Locate the cell with the specified text and output its [X, Y] center coordinate. 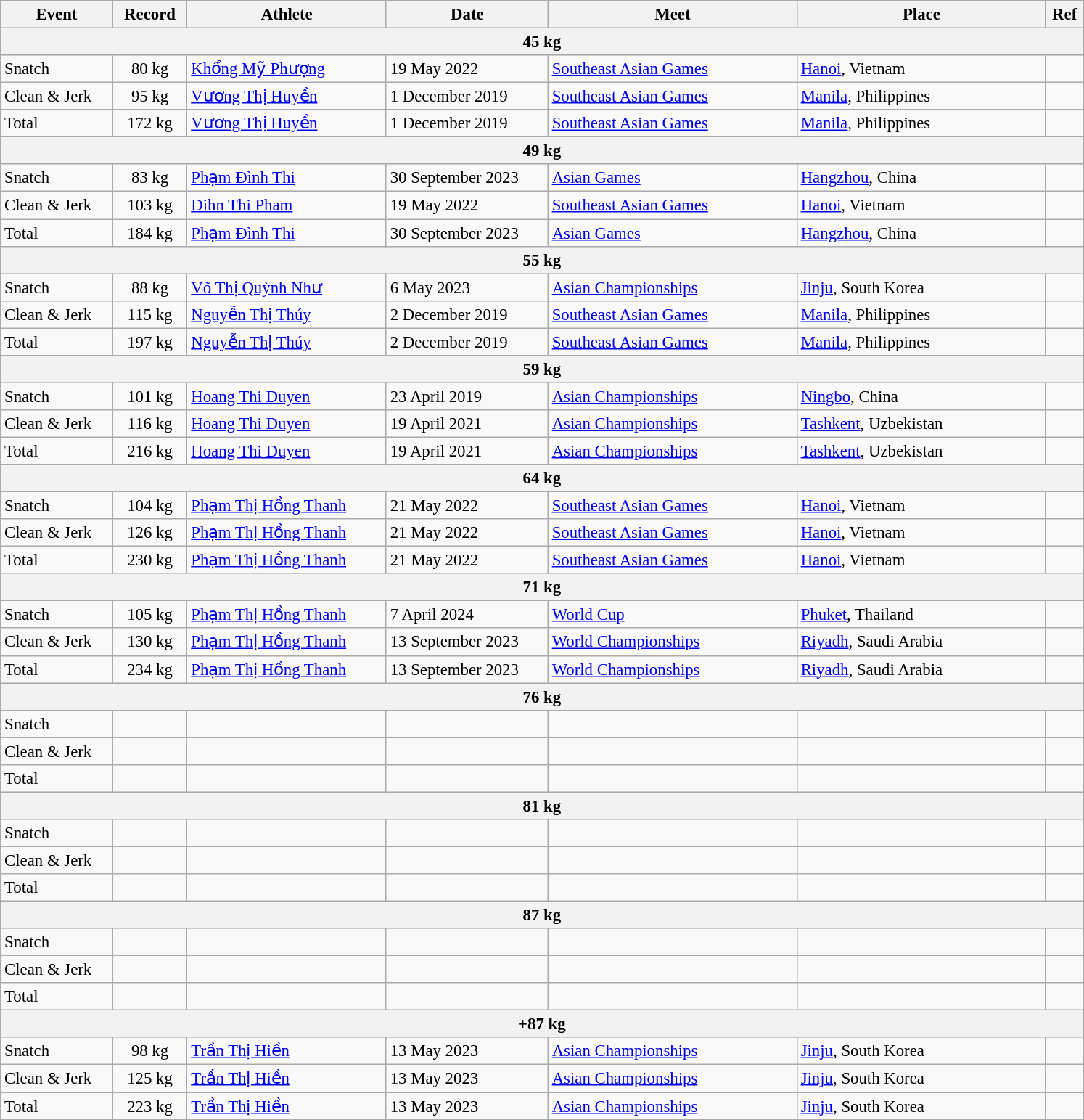
81 kg [542, 806]
7 April 2024 [467, 615]
87 kg [542, 915]
88 kg [149, 287]
103 kg [149, 205]
23 April 2019 [467, 396]
Ref [1064, 15]
Dihn Thi Pham [287, 205]
184 kg [149, 233]
197 kg [149, 342]
Phuket, Thailand [921, 615]
125 kg [149, 1079]
130 kg [149, 642]
116 kg [149, 424]
234 kg [149, 669]
Place [921, 15]
105 kg [149, 615]
172 kg [149, 123]
80 kg [149, 69]
Khổng Mỹ Phượng [287, 69]
Date [467, 15]
95 kg [149, 97]
115 kg [149, 314]
76 kg [542, 697]
Event [57, 15]
64 kg [542, 478]
104 kg [149, 506]
49 kg [542, 151]
230 kg [149, 560]
101 kg [149, 396]
223 kg [149, 1106]
6 May 2023 [467, 287]
45 kg [542, 42]
Võ Thị Quỳnh Như [287, 287]
59 kg [542, 369]
+87 kg [542, 1024]
Record [149, 15]
Meet [672, 15]
83 kg [149, 178]
Ningbo, China [921, 396]
World Cup [672, 615]
55 kg [542, 260]
71 kg [542, 587]
98 kg [149, 1052]
126 kg [149, 533]
216 kg [149, 451]
Athlete [287, 15]
